Capture the cell that displays the provided text and extract its [x, y] central coordinate. 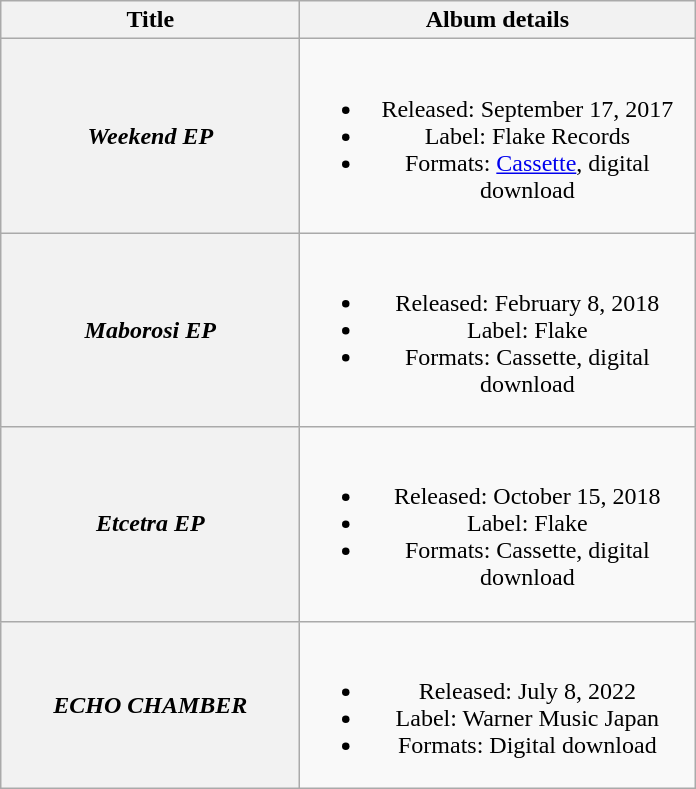
Maborosi EP [150, 330]
Released: September 17, 2017Label: Flake RecordsFormats: Cassette, digital download [498, 136]
Album details [498, 20]
Released: February 8, 2018Label: FlakeFormats: Cassette, digital download [498, 330]
Released: October 15, 2018Label: FlakeFormats: Cassette, digital download [498, 524]
ECHO CHAMBER [150, 704]
Title [150, 20]
Etcetra EP [150, 524]
Released: July 8, 2022Label: Warner Music JapanFormats: Digital download [498, 704]
Weekend EP [150, 136]
